Detect which cell encompasses the target text, then output its [X, Y] center coordinate. 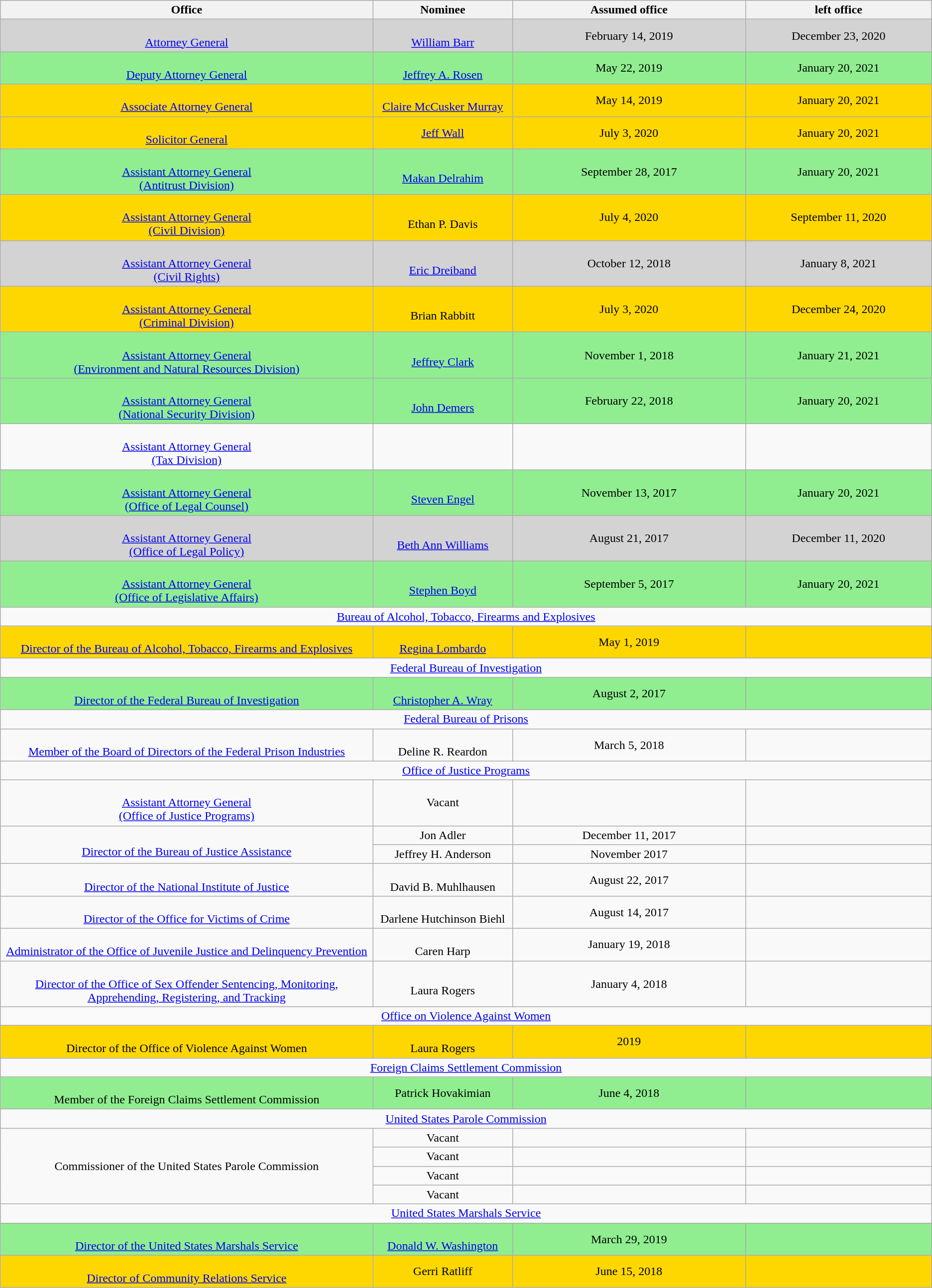
John Demers [443, 401]
January 8, 2021 [838, 263]
Jeffrey Clark [443, 355]
May 22, 2019 [629, 68]
Assistant Attorney General(Antitrust Division) [187, 172]
Assistant Attorney General(Office of Justice Programs) [187, 803]
March 29, 2019 [629, 1239]
Deline R. Reardon [443, 745]
Director of the Office for Victims of Crime [187, 912]
June 15, 2018 [629, 1271]
March 5, 2018 [629, 745]
Jon Adler [443, 835]
June 4, 2018 [629, 1093]
Assistant Attorney General(Tax Division) [187, 446]
Foreign Claims Settlement Commission [466, 1068]
Nominee [443, 10]
Administrator of the Office of Juvenile Justice and Delinquency Prevention [187, 945]
Assistant Attorney General(Civil Rights) [187, 263]
Director of the Office of Violence Against Women [187, 1042]
Member of the Board of Directors of the Federal Prison Industries [187, 745]
December 11, 2017 [629, 835]
United States Parole Commission [466, 1119]
Assistant Attorney General(Office of Legal Counsel) [187, 493]
Assistant Attorney General(Criminal Division) [187, 309]
Attorney General [187, 36]
Assistant Attorney General(Office of Legislative Affairs) [187, 584]
Associate Attorney General [187, 101]
Office [187, 10]
January 21, 2021 [838, 355]
Claire McCusker Murray [443, 101]
December 11, 2020 [838, 538]
Jeffrey H. Anderson [443, 854]
Donald W. Washington [443, 1239]
Eric Dreiband [443, 263]
Assumed office [629, 10]
left office [838, 10]
Director of Community Relations Service [187, 1271]
David B. Muhlhausen [443, 880]
Beth Ann Williams [443, 538]
August 22, 2017 [629, 880]
Deputy Attorney General [187, 68]
August 2, 2017 [629, 694]
United States Marshals Service [466, 1213]
Federal Bureau of Prisons [466, 719]
Member of the Foreign Claims Settlement Commission [187, 1093]
February 22, 2018 [629, 401]
November 2017 [629, 854]
Assistant Attorney General(Civil Division) [187, 217]
Office on Violence Against Women [466, 1016]
September 11, 2020 [838, 217]
Stephen Boyd [443, 584]
Assistant Attorney General(Office of Legal Policy) [187, 538]
Christopher A. Wray [443, 694]
May 1, 2019 [629, 642]
Gerri Ratliff [443, 1271]
Jeffrey A. Rosen [443, 68]
Brian Rabbitt [443, 309]
Commissioner of the United States Parole Commission [187, 1166]
May 14, 2019 [629, 101]
November 1, 2018 [629, 355]
Caren Harp [443, 945]
August 21, 2017 [629, 538]
Assistant Attorney General(Environment and Natural Resources Division) [187, 355]
Director of the Federal Bureau of Investigation [187, 694]
August 14, 2017 [629, 912]
Assistant Attorney General(National Security Division) [187, 401]
January 19, 2018 [629, 945]
Patrick Hovakimian [443, 1093]
Ethan P. Davis [443, 217]
Office of Justice Programs [466, 770]
December 24, 2020 [838, 309]
January 4, 2018 [629, 983]
December 23, 2020 [838, 36]
Director of the Office of Sex Offender Sentencing, Monitoring, Apprehending, Registering, and Tracking [187, 983]
Steven Engel [443, 493]
September 28, 2017 [629, 172]
February 14, 2019 [629, 36]
Director of the Bureau of Justice Assistance [187, 845]
Bureau of Alcohol, Tobacco, Firearms and Explosives [466, 617]
November 13, 2017 [629, 493]
Makan Delrahim [443, 172]
Director of the National Institute of Justice [187, 880]
July 4, 2020 [629, 217]
Director of the United States Marshals Service [187, 1239]
2019 [629, 1042]
September 5, 2017 [629, 584]
Regina Lombardo [443, 642]
October 12, 2018 [629, 263]
Federal Bureau of Investigation [466, 668]
Solicitor General [187, 132]
Director of the Bureau of Alcohol, Tobacco, Firearms and Explosives [187, 642]
Darlene Hutchinson Biehl [443, 912]
William Barr [443, 36]
Jeff Wall [443, 132]
